Identify which cell holds the provided text, then report its [X, Y] central coordinate. 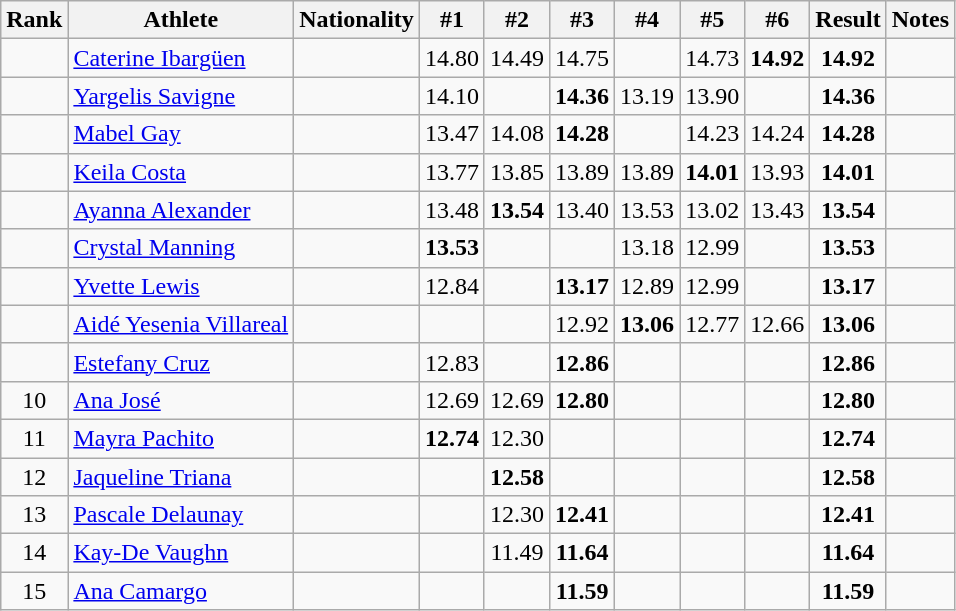
13.48 [452, 210]
Caterine Ibargüen [181, 58]
#5 [712, 20]
Nationality [357, 20]
14.73 [712, 58]
Crystal Manning [181, 248]
12 [34, 477]
13 [34, 515]
Pascale Delaunay [181, 515]
Ayanna Alexander [181, 210]
Ana José [181, 400]
Aidé Yesenia Villareal [181, 324]
12.89 [648, 286]
14.10 [452, 96]
12.83 [452, 362]
Keila Costa [181, 172]
14.08 [516, 134]
Notes [920, 20]
#6 [778, 20]
13.19 [648, 96]
#1 [452, 20]
13.93 [778, 172]
12.84 [452, 286]
Mayra Pachito [181, 438]
Result [848, 20]
13.18 [648, 248]
12.77 [712, 324]
Rank [34, 20]
14.75 [582, 58]
13.85 [516, 172]
14.80 [452, 58]
13.77 [452, 172]
11 [34, 438]
13.43 [778, 210]
Kay-De Vaughn [181, 553]
13.90 [712, 96]
12.66 [778, 324]
13.40 [582, 210]
Ana Camargo [181, 591]
Yvette Lewis [181, 286]
14.24 [778, 134]
Mabel Gay [181, 134]
Estefany Cruz [181, 362]
Yargelis Savigne [181, 96]
14.23 [712, 134]
15 [34, 591]
14.49 [516, 58]
#4 [648, 20]
11.49 [516, 553]
13.47 [452, 134]
#2 [516, 20]
12.92 [582, 324]
Athlete [181, 20]
#3 [582, 20]
Jaqueline Triana [181, 477]
14 [34, 553]
13.02 [712, 210]
10 [34, 400]
